Locate the cell with the specified text and output its (X, Y) center coordinate. 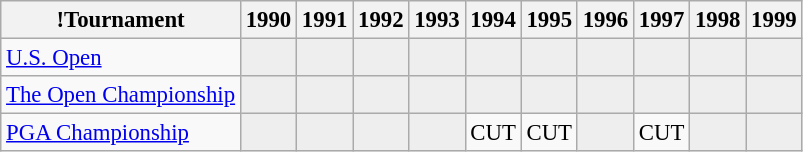
1998 (718, 20)
1991 (325, 20)
1992 (381, 20)
1994 (493, 20)
1995 (549, 20)
PGA Championship (121, 133)
!Tournament (121, 20)
1993 (437, 20)
1997 (661, 20)
1996 (605, 20)
1990 (268, 20)
U.S. Open (121, 58)
The Open Championship (121, 95)
1999 (774, 20)
